Return [x, y] of the center of cell containing provided text 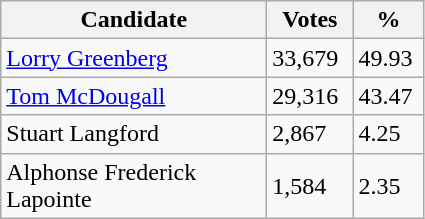
Votes [310, 20]
4.25 [388, 134]
1,584 [310, 186]
Lorry Greenberg [134, 58]
Tom McDougall [134, 96]
Alphonse Frederick Lapointe [134, 186]
49.93 [388, 58]
2.35 [388, 186]
Stuart Langford [134, 134]
33,679 [310, 58]
Candidate [134, 20]
% [388, 20]
29,316 [310, 96]
2,867 [310, 134]
43.47 [388, 96]
